Extract the [X, Y] coordinate from the center of the cell holding the provided text.  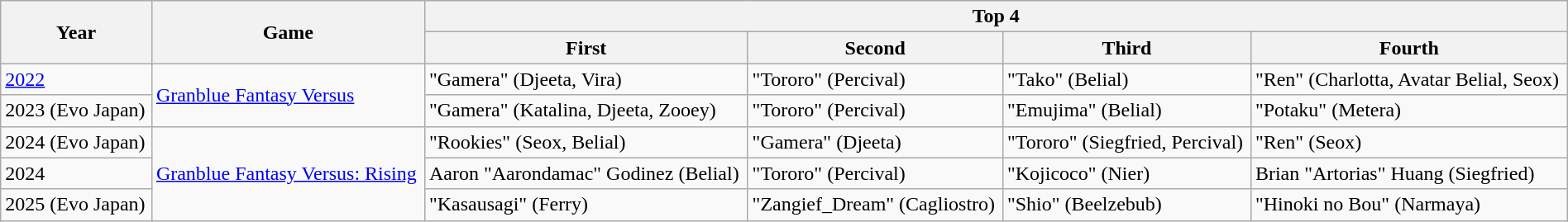
2023 (Evo Japan) [76, 111]
"Tako" (Belial) [1126, 79]
2024 [76, 173]
Aaron "Aarondamac" Godinez (Belial) [586, 173]
"Gamera" (Katalina, Djeeta, Zooey) [586, 111]
"Gamera" (Djeeta) [875, 142]
Brian "Artorias" Huang (Siegfried) [1409, 173]
First [586, 48]
Fourth [1409, 48]
"Ren" (Charlotta, Avatar Belial, Seox) [1409, 79]
"Shio" (Beelzebub) [1126, 205]
"Potaku" (Metera) [1409, 111]
"Ren" (Seox) [1409, 142]
"Emujima" (Belial) [1126, 111]
"Hinoki no Bou" (Narmaya) [1409, 205]
2025 (Evo Japan) [76, 205]
2024 (Evo Japan) [76, 142]
"Rookies" (Seox, Belial) [586, 142]
Granblue Fantasy Versus: Rising [288, 173]
Second [875, 48]
"Kojicoco" (Nier) [1126, 173]
"Gamera" (Djeeta, Vira) [586, 79]
Third [1126, 48]
"Zangief_Dream" (Cagliostro) [875, 205]
Top 4 [996, 17]
"Tororo" (Siegfried, Percival) [1126, 142]
2022 [76, 79]
Year [76, 32]
Game [288, 32]
Granblue Fantasy Versus [288, 95]
"Kasausagi" (Ferry) [586, 205]
